Find where the given text appears and provide that cell's center as [x, y] coordinate. 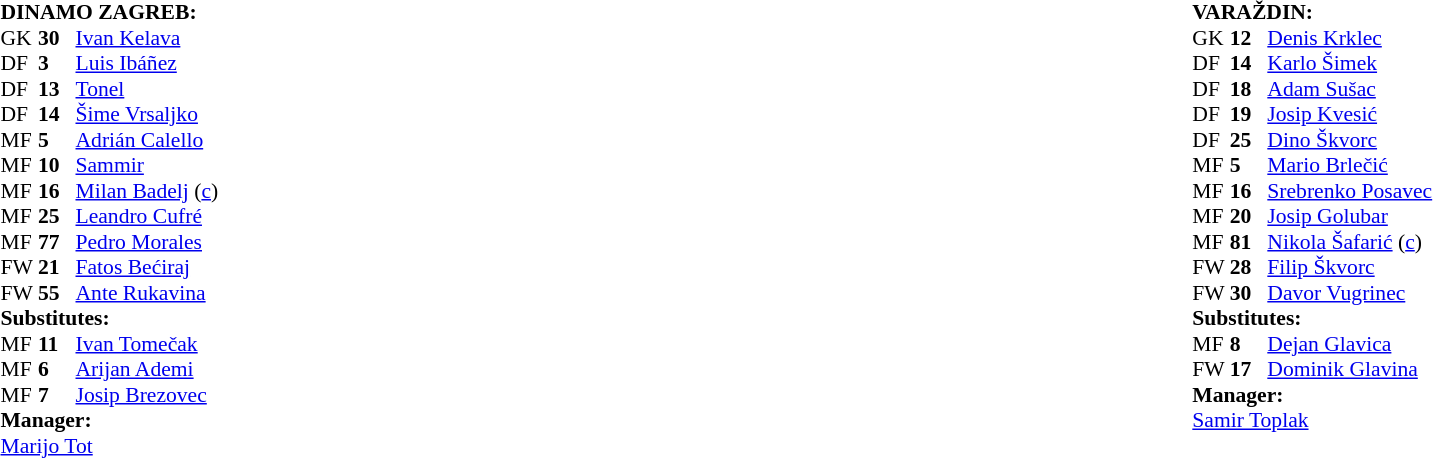
28 [1249, 267]
13 [57, 89]
3 [57, 63]
21 [57, 267]
55 [57, 293]
8 [1249, 344]
12 [1249, 38]
Leandro Cufré [185, 217]
81 [1249, 242]
19 [1249, 115]
20 [1249, 217]
Fatos Bećiraj [185, 267]
11 [57, 344]
Ivan Tomečak [185, 344]
Manager: [146, 421]
Milan Badelj (c) [185, 191]
Josip Brezovec [185, 395]
Substitutes: [146, 319]
6 [57, 369]
7 [57, 395]
Adrián Calello [185, 140]
Ante Rukavina [185, 293]
Pedro Morales [185, 242]
Luis Ibáñez [185, 63]
Ivan Kelava [185, 38]
10 [57, 165]
Sammir [185, 165]
Arijan Ademi [185, 369]
18 [1249, 89]
Šime Vrsaljko [185, 115]
Tonel [185, 89]
DINAMO ZAGREB: [172, 13]
17 [1249, 369]
77 [57, 242]
